Detect which cell encompasses the target text, then output its (X, Y) center coordinate. 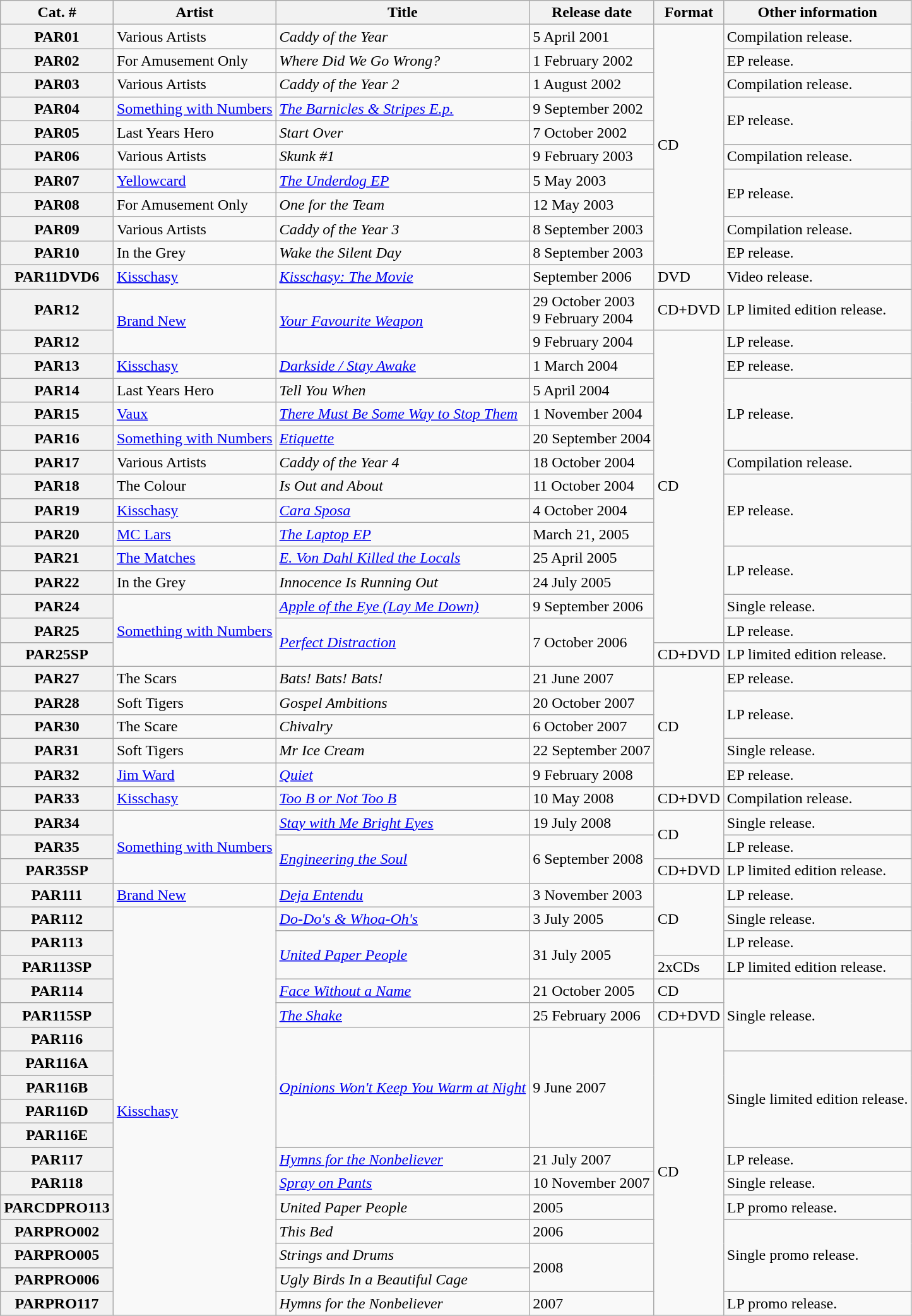
22 September 2007 (592, 751)
PAR21 (57, 558)
6 October 2007 (592, 727)
9 February 2003 (592, 157)
24 July 2005 (592, 582)
Apple of the Eye (Lay Me Down) (403, 606)
7 October 2006 (592, 642)
PAR28 (57, 703)
PAR116A (57, 1063)
Too B or Not Too B (403, 799)
Start Over (403, 133)
4 October 2004 (592, 510)
9 September 2006 (592, 606)
Yellowcard (194, 181)
PAR10 (57, 253)
PAR15 (57, 414)
9 February 2004 (592, 342)
Wake the Silent Day (403, 253)
Kisschasy: The Movie (403, 277)
Gospel Ambitions (403, 703)
PAR16 (57, 438)
6 September 2008 (592, 859)
PAR02 (57, 61)
The Scare (194, 727)
PARPRO005 (57, 1255)
5 April 2001 (592, 37)
PAR01 (57, 37)
PARPRO006 (57, 1279)
PAR112 (57, 919)
Strings and Drums (403, 1255)
2007 (592, 1303)
PAR113 (57, 943)
9 June 2007 (592, 1087)
The Laptop EP (403, 534)
PAR13 (57, 366)
PAR33 (57, 799)
2005 (592, 1207)
PARCDPRO113 (57, 1207)
Release date (592, 13)
PAR114 (57, 991)
Deja Entendu (403, 895)
PARPRO002 (57, 1231)
Tell You When (403, 390)
29 October 20039 February 2004 (592, 309)
PAR24 (57, 606)
The Shake (403, 1015)
PAR116D (57, 1111)
21 June 2007 (592, 678)
Format (689, 13)
Your Favourite Weapon (403, 322)
PAR20 (57, 534)
PAR117 (57, 1159)
MC Lars (194, 534)
31 July 2005 (592, 955)
There Must Be Some Way to Stop Them (403, 414)
PAR35 (57, 847)
PAR22 (57, 582)
Artist (194, 13)
Title (403, 13)
1 March 2004 (592, 366)
PAR31 (57, 751)
Is Out and About (403, 486)
20 October 2007 (592, 703)
This Bed (403, 1231)
3 July 2005 (592, 919)
1 November 2004 (592, 414)
PAR25 (57, 630)
PAR118 (57, 1183)
Cat. # (57, 13)
Caddy of the Year (403, 37)
Etiquette (403, 438)
PAR08 (57, 205)
Stay with Me Bright Eyes (403, 823)
One for the Team (403, 205)
1 February 2002 (592, 61)
Vaux (194, 414)
Single limited edition release. (817, 1099)
PAR14 (57, 390)
PAR34 (57, 823)
21 October 2005 (592, 991)
PAR116E (57, 1135)
3 November 2003 (592, 895)
PAR06 (57, 157)
Where Did We Go Wrong? (403, 61)
5 May 2003 (592, 181)
25 February 2006 (592, 1015)
PAR07 (57, 181)
18 October 2004 (592, 462)
PAR09 (57, 229)
The Barnicles & Stripes E.p. (403, 109)
PAR11DVD6 (57, 277)
Other information (817, 13)
PAR35SP (57, 871)
PAR111 (57, 895)
PARPRO117 (57, 1303)
PAR113SP (57, 967)
Innocence Is Running Out (403, 582)
Cara Sposa (403, 510)
PAR25SP (57, 654)
Quiet (403, 775)
PAR115SP (57, 1015)
PAR32 (57, 775)
E. Von Dahl Killed the Locals (403, 558)
11 October 2004 (592, 486)
PAR30 (57, 727)
PAR05 (57, 133)
DVD (689, 277)
9 September 2002 (592, 109)
PAR04 (57, 109)
12 May 2003 (592, 205)
19 July 2008 (592, 823)
The Underdog EP (403, 181)
21 July 2007 (592, 1159)
9 February 2008 (592, 775)
20 September 2004 (592, 438)
Ugly Birds In a Beautiful Cage (403, 1279)
PAR19 (57, 510)
Caddy of the Year 3 (403, 229)
PAR03 (57, 85)
Chivalry (403, 727)
Bats! Bats! Bats! (403, 678)
Engineering the Soul (403, 859)
Mr Ice Cream (403, 751)
The Scars (194, 678)
5 April 2004 (592, 390)
Face Without a Name (403, 991)
PAR116B (57, 1087)
Video release. (817, 277)
PAR116 (57, 1039)
Spray on Pants (403, 1183)
Jim Ward (194, 775)
The Colour (194, 486)
Darkside / Stay Awake (403, 366)
2008 (592, 1267)
10 May 2008 (592, 799)
PAR27 (57, 678)
1 August 2002 (592, 85)
Opinions Won't Keep You Warm at Night (403, 1087)
7 October 2002 (592, 133)
PAR18 (57, 486)
Single promo release. (817, 1255)
25 April 2005 (592, 558)
2xCDs (689, 967)
March 21, 2005 (592, 534)
10 November 2007 (592, 1183)
Skunk #1 (403, 157)
Caddy of the Year 4 (403, 462)
PAR17 (57, 462)
Perfect Distraction (403, 642)
September 2006 (592, 277)
Do-Do's & Whoa-Oh's (403, 919)
2006 (592, 1231)
Caddy of the Year 2 (403, 85)
The Matches (194, 558)
